Provide the (X, Y) coordinate of the cell's center where the given text is located.  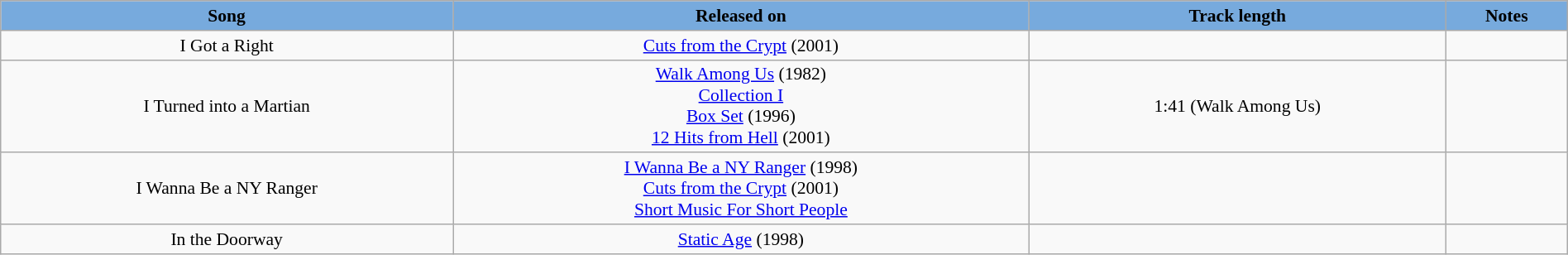
Song (227, 16)
I Got a Right (227, 45)
Released on (741, 16)
Notes (1507, 16)
Walk Among Us (1982)Collection IBox Set (1996)12 Hits from Hell (2001) (741, 106)
In the Doorway (227, 239)
I Wanna Be a NY Ranger (1998)Cuts from the Crypt (2001) Short Music For Short People (741, 189)
Track length (1237, 16)
I Turned into a Martian (227, 106)
1:41 (Walk Among Us) (1237, 106)
Cuts from the Crypt (2001) (741, 45)
Static Age (1998) (741, 239)
I Wanna Be a NY Ranger (227, 189)
